Return (x, y) of the center of cell containing provided text 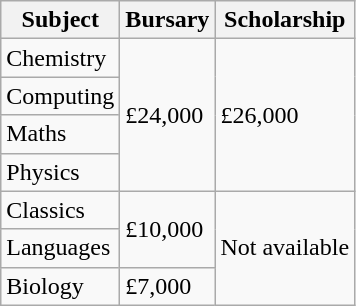
Scholarship (285, 20)
Maths (60, 134)
£26,000 (285, 115)
Chemistry (60, 58)
Languages (60, 248)
Computing (60, 96)
Bursary (168, 20)
Physics (60, 172)
Not available (285, 248)
£7,000 (168, 286)
£24,000 (168, 115)
Biology (60, 286)
Subject (60, 20)
£10,000 (168, 229)
Classics (60, 210)
